Find where the given text appears and provide that cell's center as (x, y) coordinate. 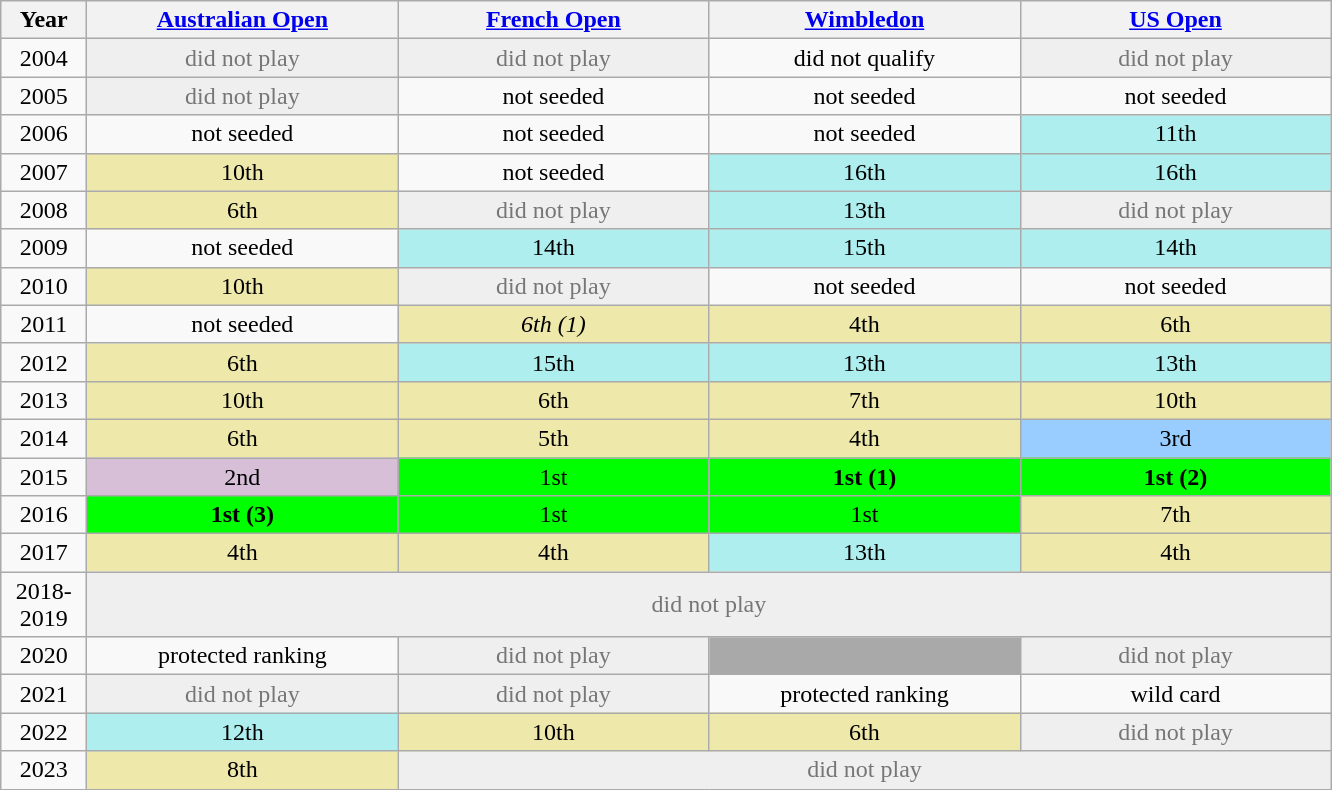
11th (1176, 134)
Year (44, 20)
wild card (1176, 694)
Australian Open (242, 20)
Wimbledon (864, 20)
2006 (44, 134)
2018-2019 (44, 604)
1st (1) (864, 477)
1st (2) (1176, 477)
2016 (44, 515)
2020 (44, 656)
2021 (44, 694)
2009 (44, 248)
2007 (44, 172)
12th (242, 732)
did not qualify (864, 58)
US Open (1176, 20)
2023 (44, 770)
3rd (1176, 438)
2017 (44, 553)
5th (554, 438)
2022 (44, 732)
2004 (44, 58)
2008 (44, 210)
French Open (554, 20)
1st (3) (242, 515)
8th (242, 770)
2nd (242, 477)
2015 (44, 477)
2005 (44, 96)
2011 (44, 324)
2012 (44, 362)
6th (1) (554, 324)
2010 (44, 286)
2014 (44, 438)
2013 (44, 400)
